Pinpoint the cell where the given text exists, returning its [x, y] midpoint coordinate. 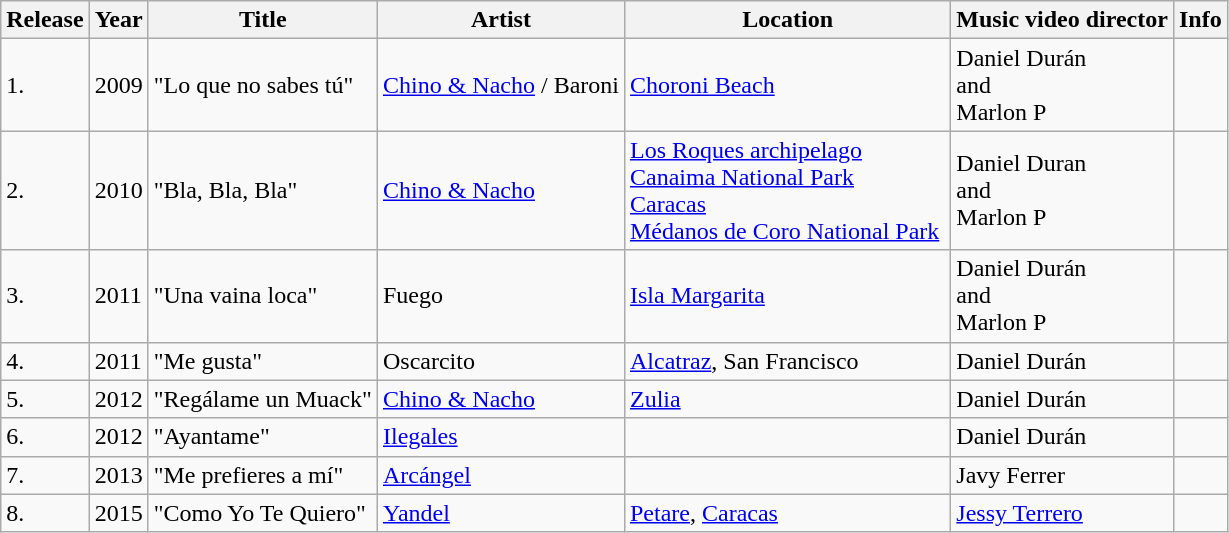
Daniel Duran and Marlon P [1062, 190]
Javy Ferrer [1062, 475]
2015 [118, 513]
4. [45, 361]
Petare, Caracas [787, 513]
Isla Margarita [787, 296]
7. [45, 475]
Alcatraz, San Francisco [787, 361]
"Como Yo Te Quiero" [262, 513]
Zulia [787, 399]
5. [45, 399]
Release [45, 20]
Title [262, 20]
2009 [118, 85]
Artist [500, 20]
Oscarcito [500, 361]
Location [787, 20]
6. [45, 437]
2013 [118, 475]
Chino & Nacho / Baroni [500, 85]
"Me gusta" [262, 361]
Music video director [1062, 20]
"Lo que no sabes tú" [262, 85]
2010 [118, 190]
Daniel Durán andMarlon P [1062, 85]
2. [45, 190]
Arcángel [500, 475]
Year [118, 20]
"Una vaina loca" [262, 296]
"Me prefieres a mí" [262, 475]
8. [45, 513]
Ilegales [500, 437]
"Ayantame" [262, 437]
Choroni Beach [787, 85]
Yandel [500, 513]
1. [45, 85]
Los Roques archipelagoCanaima National ParkCaracasMédanos de Coro National Park [787, 190]
Fuego [500, 296]
Info [1200, 20]
Jessy Terrero [1062, 513]
3. [45, 296]
Daniel Durán and Marlon P [1062, 296]
"Bla, Bla, Bla" [262, 190]
"Regálame un Muack" [262, 399]
